Output the [X, Y] coordinate of the center of the cell containing the given text.  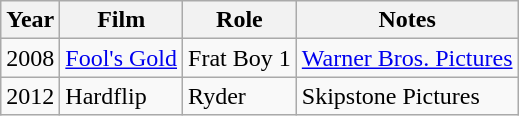
Frat Boy 1 [240, 58]
Ryder [240, 96]
Warner Bros. Pictures [407, 58]
Fool's Gold [122, 58]
Film [122, 20]
Skipstone Pictures [407, 96]
Notes [407, 20]
Year [30, 20]
2008 [30, 58]
Hardflip [122, 96]
Role [240, 20]
2012 [30, 96]
